From the cell containing the given text, extract its center point as [X, Y] coordinate. 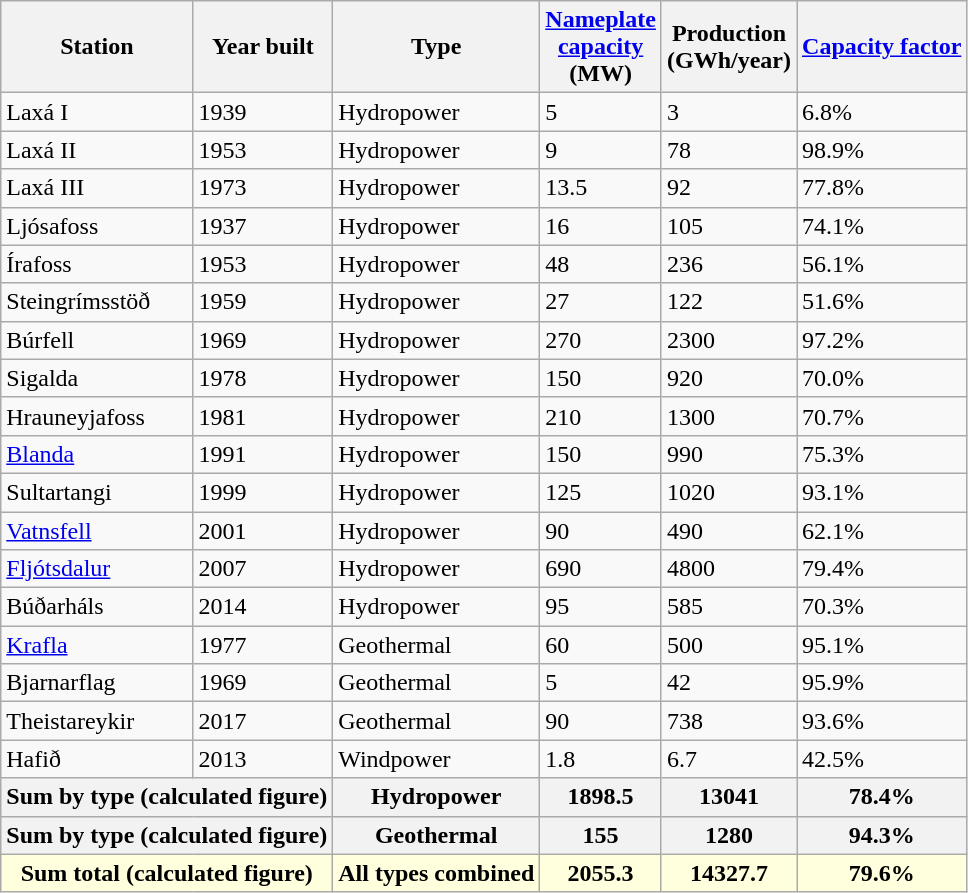
48 [601, 264]
13041 [728, 797]
1999 [263, 492]
990 [728, 454]
42.5% [882, 759]
Blanda [97, 454]
Fljótsdalur [97, 569]
1981 [263, 416]
93.6% [882, 721]
Bjarnarflag [97, 683]
13.5 [601, 188]
2055.3 [601, 873]
60 [601, 645]
95.1% [882, 645]
1959 [263, 302]
Windpower [436, 759]
1280 [728, 835]
Type [436, 47]
155 [601, 835]
Year built [263, 47]
56.1% [882, 264]
690 [601, 569]
500 [728, 645]
62.1% [882, 531]
1978 [263, 378]
Hrauneyjafoss [97, 416]
70.0% [882, 378]
Búðarháls [97, 607]
Hafið [97, 759]
1939 [263, 112]
738 [728, 721]
98.9% [882, 150]
210 [601, 416]
4800 [728, 569]
74.1% [882, 226]
1991 [263, 454]
1898.5 [601, 797]
92 [728, 188]
2017 [263, 721]
Laxá III [97, 188]
97.2% [882, 340]
Laxá I [97, 112]
2007 [263, 569]
2300 [728, 340]
42 [728, 683]
94.3% [882, 835]
77.8% [882, 188]
1937 [263, 226]
125 [601, 492]
70.7% [882, 416]
6.7 [728, 759]
Laxá II [97, 150]
1300 [728, 416]
105 [728, 226]
Steingrímsstöð [97, 302]
Production(GWh/year) [728, 47]
93.1% [882, 492]
1973 [263, 188]
Ljósafoss [97, 226]
6.8% [882, 112]
2014 [263, 607]
79.4% [882, 569]
70.3% [882, 607]
Sigalda [97, 378]
Capacity factor [882, 47]
490 [728, 531]
Sum total (calculated figure) [167, 873]
Station [97, 47]
2013 [263, 759]
All types combined [436, 873]
51.6% [882, 302]
270 [601, 340]
236 [728, 264]
16 [601, 226]
Nameplatecapacity(MW) [601, 47]
Búrfell [97, 340]
Vatnsfell [97, 531]
1020 [728, 492]
122 [728, 302]
78 [728, 150]
1.8 [601, 759]
27 [601, 302]
9 [601, 150]
95.9% [882, 683]
920 [728, 378]
78.4% [882, 797]
75.3% [882, 454]
Krafla [97, 645]
Írafoss [97, 264]
79.6% [882, 873]
2001 [263, 531]
1977 [263, 645]
585 [728, 607]
14327.7 [728, 873]
95 [601, 607]
Sultartangi [97, 492]
Theistareykir [97, 721]
3 [728, 112]
